Find where the given text appears and provide that cell's center as [X, Y] coordinate. 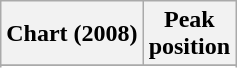
Peak position [189, 34]
Chart (2008) [72, 34]
